Detect which cell encompasses the target text, then output its (X, Y) center coordinate. 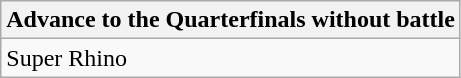
Super Rhino (231, 58)
Advance to the Quarterfinals without battle (231, 20)
